Provide the (x, y) coordinate of the cell's center where the given text is located.  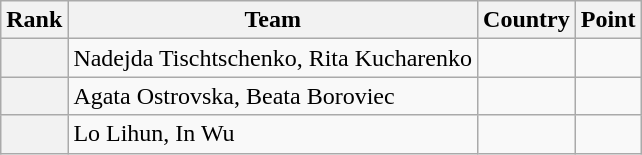
Team (273, 20)
Point (608, 20)
Nadejda Tischtschenko, Rita Kucharenko (273, 58)
Agata Ostrovska, Beata Boroviec (273, 96)
Rank (34, 20)
Country (527, 20)
Lo Lihun, In Wu (273, 134)
